Find where the given text appears and provide that cell's center as [x, y] coordinate. 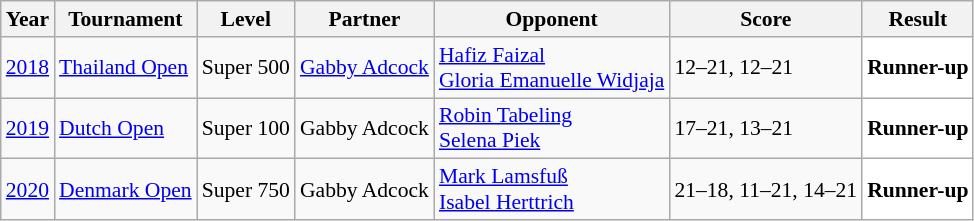
Robin Tabeling Selena Piek [552, 128]
Tournament [126, 19]
Partner [364, 19]
2018 [28, 68]
Result [918, 19]
Thailand Open [126, 68]
Year [28, 19]
17–21, 13–21 [766, 128]
Dutch Open [126, 128]
21–18, 11–21, 14–21 [766, 190]
12–21, 12–21 [766, 68]
Super 750 [246, 190]
Super 500 [246, 68]
Score [766, 19]
2019 [28, 128]
Super 100 [246, 128]
2020 [28, 190]
Mark Lamsfuß Isabel Herttrich [552, 190]
Hafiz Faizal Gloria Emanuelle Widjaja [552, 68]
Denmark Open [126, 190]
Level [246, 19]
Opponent [552, 19]
